Pinpoint the cell where the given text exists, returning its [X, Y] midpoint coordinate. 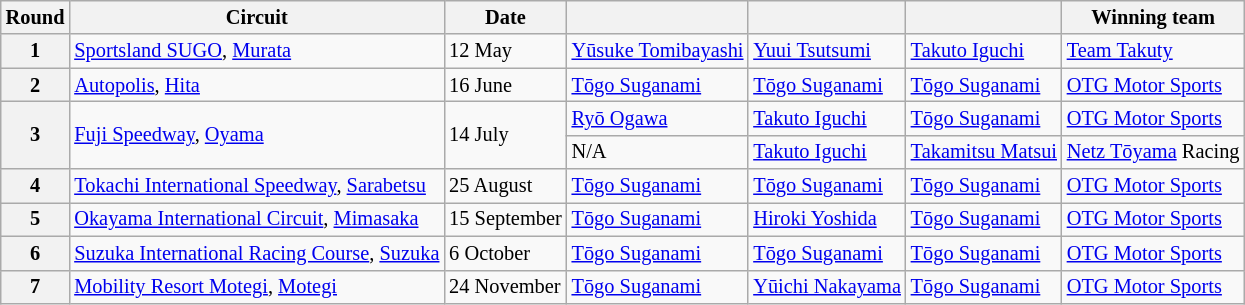
Autopolis, Hita [256, 85]
Winning team [1154, 17]
5 [36, 219]
Suzuka International Racing Course, Suzuka [256, 253]
25 August [505, 186]
Ryō Ogawa [658, 118]
Sportsland SUGO, Murata [256, 51]
Yūichi Nakayama [826, 287]
4 [36, 186]
Netz Tōyama Racing [1154, 152]
16 June [505, 85]
24 November [505, 287]
6 [36, 253]
Yuui Tsutsumi [826, 51]
6 October [505, 253]
Tokachi International Speedway, Sarabetsu [256, 186]
Date [505, 17]
Hiroki Yoshida [826, 219]
N/A [658, 152]
Takamitsu Matsui [984, 152]
1 [36, 51]
15 September [505, 219]
Okayama International Circuit, Mimasaka [256, 219]
14 July [505, 134]
Round [36, 17]
7 [36, 287]
Circuit [256, 17]
Yūsuke Tomibayashi [658, 51]
2 [36, 85]
Team Takuty [1154, 51]
Mobility Resort Motegi, Motegi [256, 287]
Fuji Speedway, Oyama [256, 134]
3 [36, 134]
12 May [505, 51]
